Scan for the cell matching the given text and deliver its [x, y] coordinate at center. 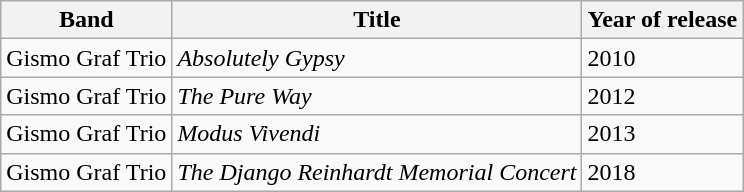
2018 [662, 172]
Modus Vivendi [377, 134]
2012 [662, 96]
2010 [662, 58]
Band [86, 20]
Absolutely Gypsy [377, 58]
The Django Reinhardt Memorial Concert [377, 172]
Year of release [662, 20]
2013 [662, 134]
Title [377, 20]
The Pure Way [377, 96]
